Determine the [X, Y] coordinate at the center of the cell enclosing the given text.  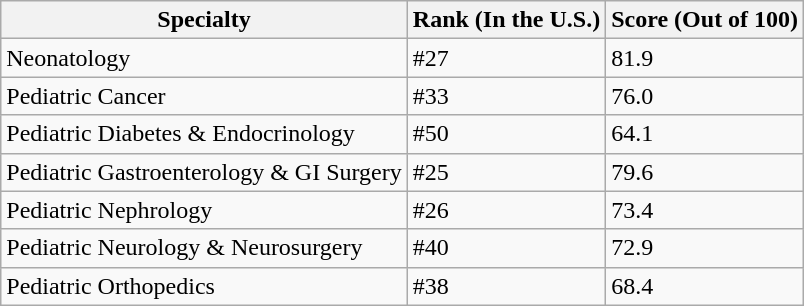
Pediatric Orthopedics [204, 286]
Neonatology [204, 58]
#40 [506, 248]
72.9 [705, 248]
#25 [506, 172]
81.9 [705, 58]
Rank (In the U.S.) [506, 20]
#33 [506, 96]
73.4 [705, 210]
Pediatric Gastroenterology & GI Surgery [204, 172]
Specialty [204, 20]
#26 [506, 210]
79.6 [705, 172]
Score (Out of 100) [705, 20]
Pediatric Neurology & Neurosurgery [204, 248]
76.0 [705, 96]
64.1 [705, 134]
#27 [506, 58]
68.4 [705, 286]
Pediatric Nephrology [204, 210]
#38 [506, 286]
Pediatric Cancer [204, 96]
Pediatric Diabetes & Endocrinology [204, 134]
#50 [506, 134]
